Search for the cell housing the specified text and yield its [x, y] center coordinate. 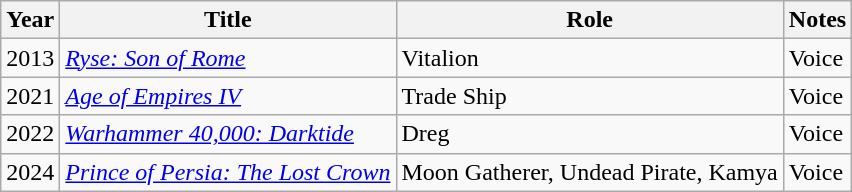
Title [228, 20]
Warhammer 40,000: Darktide [228, 134]
2013 [30, 58]
2024 [30, 172]
Dreg [590, 134]
Role [590, 20]
Notes [817, 20]
Moon Gatherer, Undead Pirate, Kamya [590, 172]
Year [30, 20]
2022 [30, 134]
Prince of Persia: The Lost Crown [228, 172]
Trade Ship [590, 96]
2021 [30, 96]
Vitalion [590, 58]
Ryse: Son of Rome [228, 58]
Age of Empires IV [228, 96]
